Determine the (x, y) coordinate at the center of the cell enclosing the given text.  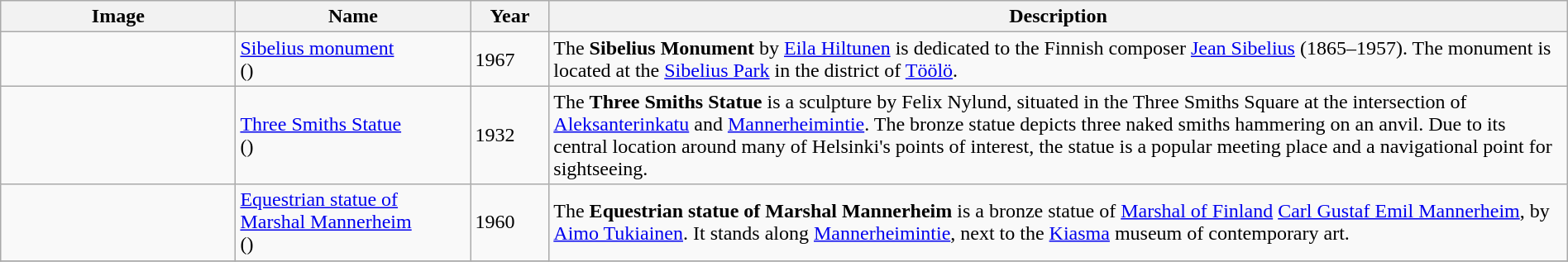
Image (118, 17)
Year (509, 17)
Description (1059, 17)
1967 (509, 60)
1960 (509, 222)
1932 (509, 136)
Name (353, 17)
Three Smiths Statue() (353, 136)
Sibelius monument() (353, 60)
Equestrian statue of Marshal Mannerheim() (353, 222)
